Identify which cell holds the provided text, then report its [X, Y] central coordinate. 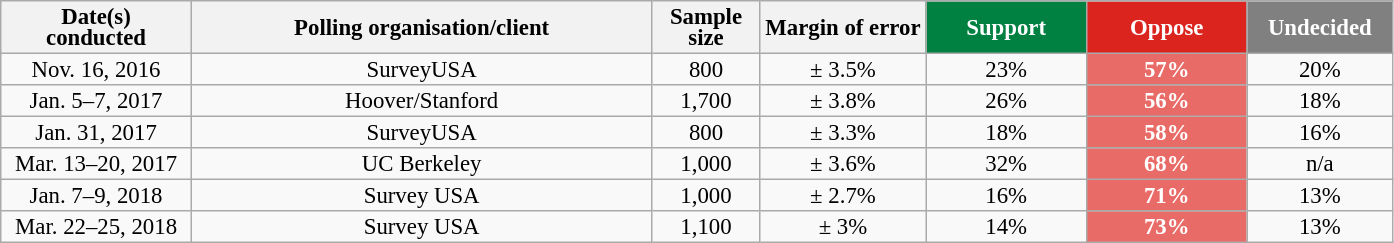
Undecided [1320, 28]
Oppose [1166, 28]
± 3.5% [843, 70]
13% [1320, 196]
56% [1166, 101]
68% [1166, 164]
Support [1006, 28]
1,700 [706, 101]
± 3.3% [843, 133]
Mar. 13–20, 2017 [96, 164]
32% [1006, 164]
Sample size [706, 28]
20% [1320, 70]
Survey USA [422, 196]
± 3.8% [843, 101]
± 2.7% [843, 196]
Nov. 16, 2016 [96, 70]
23% [1006, 70]
Polling organisation/client [422, 28]
Jan. 5–7, 2017 [96, 101]
± 3.6% [843, 164]
Jan. 7–9, 2018 [96, 196]
Jan. 31, 2017 [96, 133]
26% [1006, 101]
Margin of error [843, 28]
71% [1166, 196]
UC Berkeley [422, 164]
Date(s)conducted [96, 28]
57% [1166, 70]
58% [1166, 133]
Hoover/Stanford [422, 101]
n/a [1320, 164]
